Pinpoint the cell where the given text exists, returning its [x, y] midpoint coordinate. 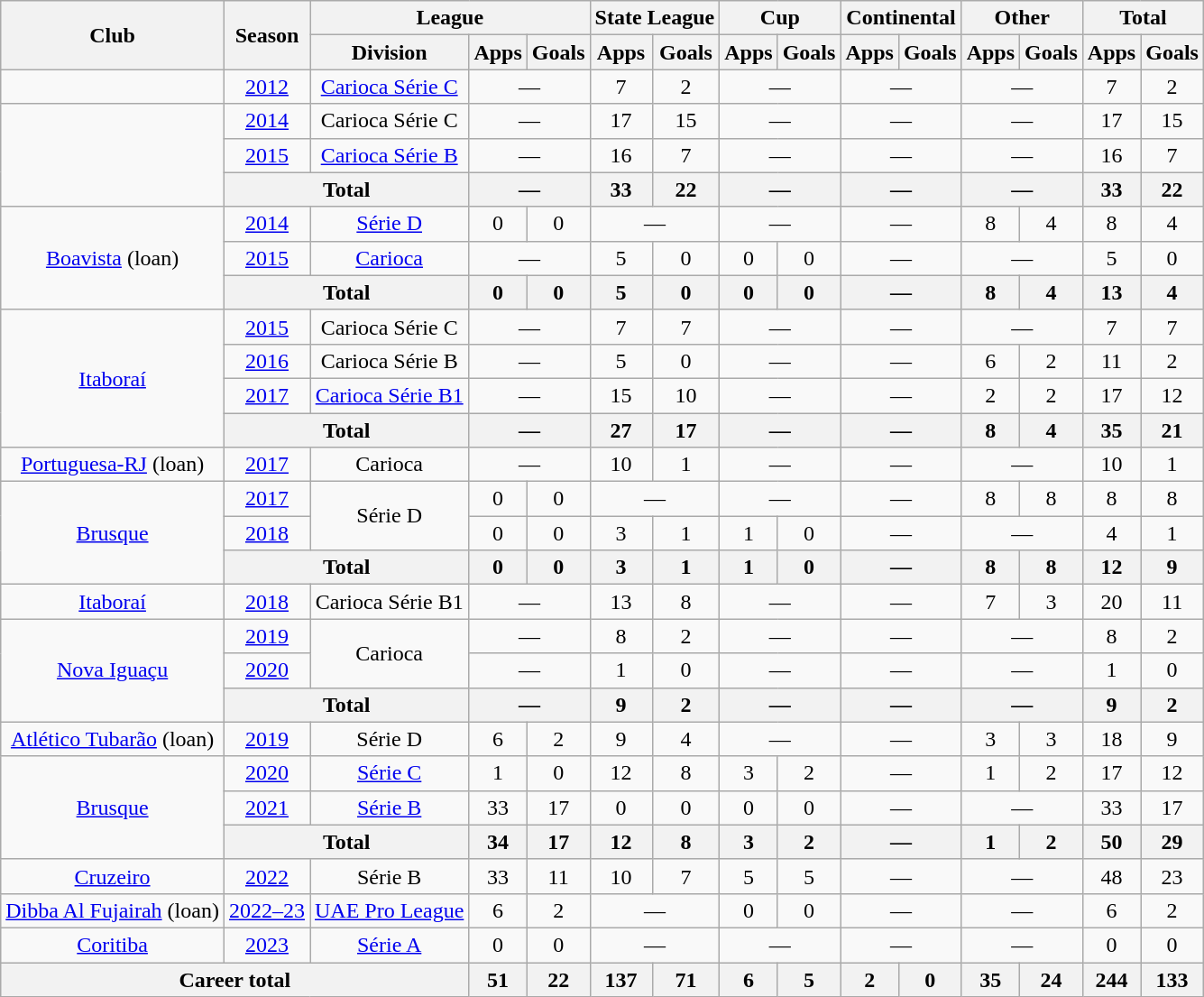
Club [113, 35]
Coritiba [113, 945]
2012 [267, 87]
48 [1111, 876]
Série A [390, 945]
Série C [390, 773]
51 [498, 979]
State League [655, 18]
Cup [780, 18]
2022–23 [267, 910]
133 [1172, 979]
18 [1111, 739]
Division [390, 52]
23 [1172, 876]
2021 [267, 808]
20 [1111, 602]
29 [1172, 842]
Nova Iguaçu [113, 670]
Boavista (loan) [113, 258]
2016 [267, 361]
34 [498, 842]
71 [685, 979]
2023 [267, 945]
50 [1111, 842]
137 [620, 979]
Career total [234, 979]
League [451, 18]
UAE Pro League [390, 910]
Cruzeiro [113, 876]
Dibba Al Fujairah (loan) [113, 910]
2022 [267, 876]
24 [1052, 979]
Season [267, 35]
Atlético Tubarão (loan) [113, 739]
Portuguesa-RJ (loan) [113, 465]
Other [1022, 18]
Continental [901, 18]
27 [620, 430]
244 [1111, 979]
21 [1172, 430]
